Output the (X, Y) coordinate of the center of the cell containing the given text.  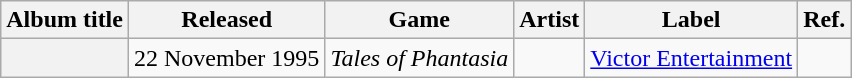
22 November 1995 (226, 58)
Artist (550, 20)
Album title (65, 20)
Ref. (824, 20)
Tales of Phantasia (420, 58)
Released (226, 20)
Game (420, 20)
Label (692, 20)
Victor Entertainment (692, 58)
